Provide the [x, y] coordinate of the cell's center where the given text is located.  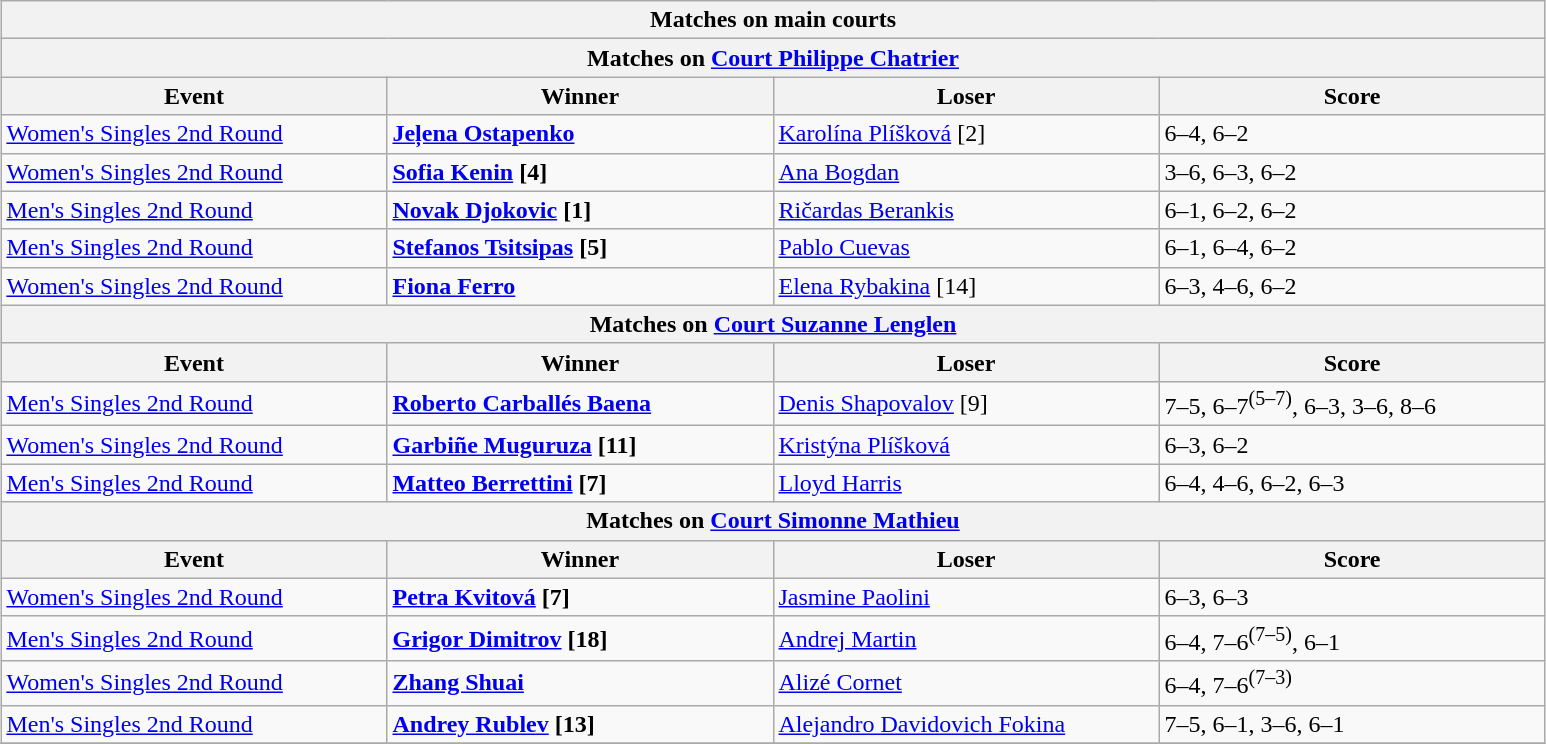
Alizé Cornet [966, 684]
7–5, 6–1, 3–6, 6–1 [1352, 724]
Elena Rybakina [14] [966, 286]
Andrey Rublev [13] [580, 724]
Karolína Plíšková [2] [966, 134]
Kristýna Plíšková [966, 445]
Andrej Martin [966, 638]
6–4, 6–2 [1352, 134]
Pablo Cuevas [966, 248]
Matteo Berrettini [7] [580, 483]
Stefanos Tsitsipas [5] [580, 248]
Denis Shapovalov [9] [966, 404]
Jasmine Paolini [966, 597]
6–1, 6–4, 6–2 [1352, 248]
6–3, 6–3 [1352, 597]
Grigor Dimitrov [18] [580, 638]
6–3, 6–2 [1352, 445]
Jeļena Ostapenko [580, 134]
Fiona Ferro [580, 286]
Matches on main courts [773, 20]
Garbiñe Muguruza [11] [580, 445]
7–5, 6–7(5–7), 6–3, 3–6, 8–6 [1352, 404]
6–1, 6–2, 6–2 [1352, 210]
Matches on Court Simonne Mathieu [773, 521]
Lloyd Harris [966, 483]
Matches on Court Suzanne Lenglen [773, 324]
Ana Bogdan [966, 172]
6–4, 7–6(7–3) [1352, 684]
3–6, 6–3, 6–2 [1352, 172]
Sofia Kenin [4] [580, 172]
6–3, 4–6, 6–2 [1352, 286]
Roberto Carballés Baena [580, 404]
Novak Djokovic [1] [580, 210]
Ričardas Berankis [966, 210]
6–4, 7–6(7–5), 6–1 [1352, 638]
6–4, 4–6, 6–2, 6–3 [1352, 483]
Zhang Shuai [580, 684]
Alejandro Davidovich Fokina [966, 724]
Matches on Court Philippe Chatrier [773, 58]
Petra Kvitová [7] [580, 597]
